For the text-containing cell, return its midpoint in (X, Y) coordinate format. 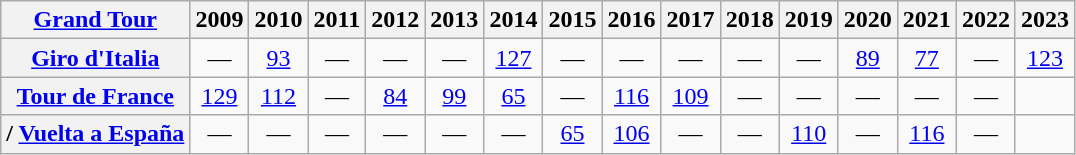
2010 (278, 20)
2009 (220, 20)
84 (396, 96)
2020 (868, 20)
127 (514, 58)
Tour de France (96, 96)
2013 (454, 20)
/ Vuelta a España (96, 134)
99 (454, 96)
Grand Tour (96, 20)
110 (808, 134)
89 (868, 58)
112 (278, 96)
2017 (690, 20)
93 (278, 58)
2012 (396, 20)
109 (690, 96)
2016 (632, 20)
129 (220, 96)
2014 (514, 20)
77 (926, 58)
2011 (337, 20)
2018 (750, 20)
106 (632, 134)
2022 (986, 20)
2015 (572, 20)
2019 (808, 20)
123 (1044, 58)
2023 (1044, 20)
2021 (926, 20)
Giro d'Italia (96, 58)
